Detect which cell encompasses the target text, then output its [x, y] center coordinate. 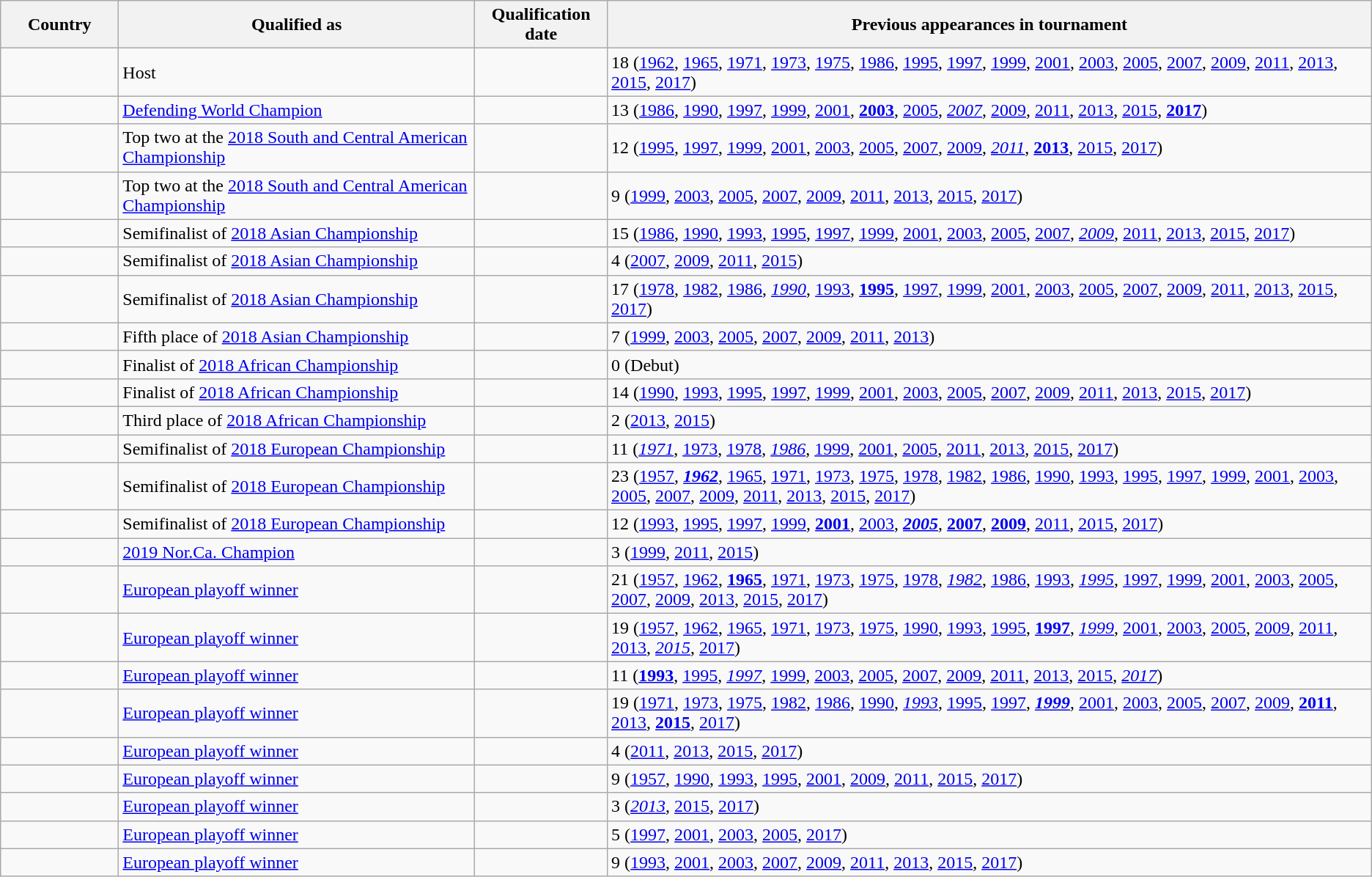
Host [297, 72]
4 (2007, 2009, 2011, 2015) [989, 261]
Defending World Champion [297, 110]
12 (1993, 1995, 1997, 1999, 2001, 2003, 2005, 2007, 2009, 2011, 2015, 2017) [989, 524]
4 (2011, 2013, 2015, 2017) [989, 751]
11 (1971, 1973, 1978, 1986, 1999, 2001, 2005, 2011, 2013, 2015, 2017) [989, 448]
3 (2013, 2015, 2017) [989, 807]
12 (1995, 1997, 1999, 2001, 2003, 2005, 2007, 2009, 2011, 2013, 2015, 2017) [989, 148]
17 (1978, 1982, 1986, 1990, 1993, 1995, 1997, 1999, 2001, 2003, 2005, 2007, 2009, 2011, 2013, 2015, 2017) [989, 299]
Previous appearances in tournament [989, 25]
2 (2013, 2015) [989, 420]
23 (1957, 1962, 1965, 1971, 1973, 1975, 1978, 1982, 1986, 1990, 1993, 1995, 1997, 1999, 2001, 2003, 2005, 2007, 2009, 2011, 2013, 2015, 2017) [989, 487]
5 (1997, 2001, 2003, 2005, 2017) [989, 834]
9 (1993, 2001, 2003, 2007, 2009, 2011, 2013, 2015, 2017) [989, 862]
Qualified as [297, 25]
11 (1993, 1995, 1997, 1999, 2003, 2005, 2007, 2009, 2011, 2013, 2015, 2017) [989, 675]
2019 Nor.Ca. Champion [297, 552]
19 (1957, 1962, 1965, 1971, 1973, 1975, 1990, 1993, 1995, 1997, 1999, 2001, 2003, 2005, 2009, 2011, 2013, 2015, 2017) [989, 638]
13 (1986, 1990, 1997, 1999, 2001, 2003, 2005, 2007, 2009, 2011, 2013, 2015, 2017) [989, 110]
14 (1990, 1993, 1995, 1997, 1999, 2001, 2003, 2005, 2007, 2009, 2011, 2013, 2015, 2017) [989, 392]
19 (1971, 1973, 1975, 1982, 1986, 1990, 1993, 1995, 1997, 1999, 2001, 2003, 2005, 2007, 2009, 2011, 2013, 2015, 2017) [989, 713]
9 (1957, 1990, 1993, 1995, 2001, 2009, 2011, 2015, 2017) [989, 779]
Fifth place of 2018 Asian Championship [297, 337]
18 (1962, 1965, 1971, 1973, 1975, 1986, 1995, 1997, 1999, 2001, 2003, 2005, 2007, 2009, 2011, 2013, 2015, 2017) [989, 72]
9 (1999, 2003, 2005, 2007, 2009, 2011, 2013, 2015, 2017) [989, 195]
Third place of 2018 African Championship [297, 420]
Qualification date [541, 25]
3 (1999, 2011, 2015) [989, 552]
15 (1986, 1990, 1993, 1995, 1997, 1999, 2001, 2003, 2005, 2007, 2009, 2011, 2013, 2015, 2017) [989, 233]
7 (1999, 2003, 2005, 2007, 2009, 2011, 2013) [989, 337]
0 (Debut) [989, 364]
21 (1957, 1962, 1965, 1971, 1973, 1975, 1978, 1982, 1986, 1993, 1995, 1997, 1999, 2001, 2003, 2005, 2007, 2009, 2013, 2015, 2017) [989, 590]
Country [60, 25]
